Return the (X, Y) coordinate for the center point of the cell that contains the specified text.  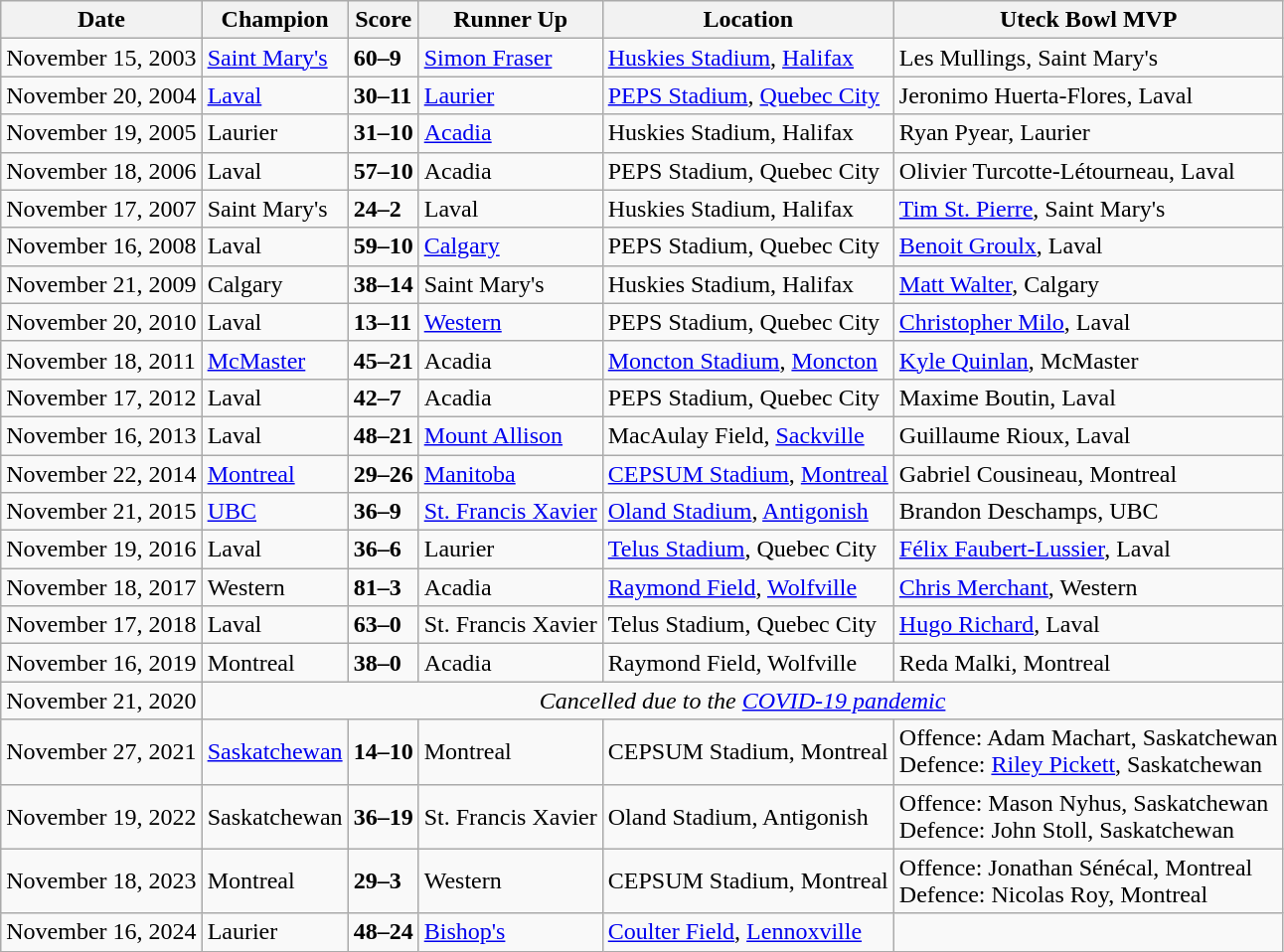
Brandon Deschamps, UBC (1088, 512)
Offence: Jonathan Sénécal, MontrealDefence: Nicolas Roy, Montreal (1088, 880)
Moncton Stadium, Moncton (747, 360)
November 27, 2021 (101, 751)
31–10 (384, 133)
November 18, 2011 (101, 360)
Ryan Pyear, Laurier (1088, 133)
McMaster (274, 360)
36–9 (384, 512)
Champion (274, 20)
November 17, 2007 (101, 209)
38–0 (384, 663)
November 18, 2006 (101, 171)
Offence: Mason Nyhus, SaskatchewanDefence: John Stoll, Saskatchewan (1088, 817)
Location (747, 20)
November 21, 2015 (101, 512)
14–10 (384, 751)
Simon Fraser (511, 58)
November 20, 2010 (101, 322)
63–0 (384, 625)
Félix Faubert-Lussier, Laval (1088, 550)
November 19, 2022 (101, 817)
Jeronimo Huerta-Flores, Laval (1088, 95)
Chris Merchant, Western (1088, 587)
Tim St. Pierre, Saint Mary's (1088, 209)
Manitoba (511, 474)
45–21 (384, 360)
Gabriel Cousineau, Montreal (1088, 474)
13–11 (384, 322)
60–9 (384, 58)
November 16, 2019 (101, 663)
UBC (274, 512)
November 15, 2003 (101, 58)
Runner Up (511, 20)
30–11 (384, 95)
29–26 (384, 474)
November 21, 2009 (101, 284)
November 18, 2017 (101, 587)
November 16, 2024 (101, 932)
Benoit Groulx, Laval (1088, 246)
57–10 (384, 171)
Coulter Field, Lennoxville (747, 932)
November 18, 2023 (101, 880)
November 16, 2008 (101, 246)
Les Mullings, Saint Mary's (1088, 58)
Reda Malki, Montreal (1088, 663)
MacAulay Field, Sackville (747, 435)
Offence: Adam Machart, SaskatchewanDefence: Riley Pickett, Saskatchewan (1088, 751)
48–21 (384, 435)
Kyle Quinlan, McMaster (1088, 360)
Date (101, 20)
42–7 (384, 397)
81–3 (384, 587)
November 17, 2012 (101, 397)
Christopher Milo, Laval (1088, 322)
Maxime Boutin, Laval (1088, 397)
November 16, 2013 (101, 435)
36–19 (384, 817)
November 22, 2014 (101, 474)
59–10 (384, 246)
Hugo Richard, Laval (1088, 625)
Olivier Turcotte-Létourneau, Laval (1088, 171)
November 19, 2005 (101, 133)
November 21, 2020 (101, 701)
Mount Allison (511, 435)
24–2 (384, 209)
48–24 (384, 932)
Bishop's (511, 932)
29–3 (384, 880)
Cancelled due to the COVID-19 pandemic (742, 701)
Matt Walter, Calgary (1088, 284)
Guillaume Rioux, Laval (1088, 435)
November 17, 2018 (101, 625)
Uteck Bowl MVP (1088, 20)
36–6 (384, 550)
November 20, 2004 (101, 95)
38–14 (384, 284)
November 19, 2016 (101, 550)
Score (384, 20)
